For the text-containing cell, return its midpoint in (X, Y) coordinate format. 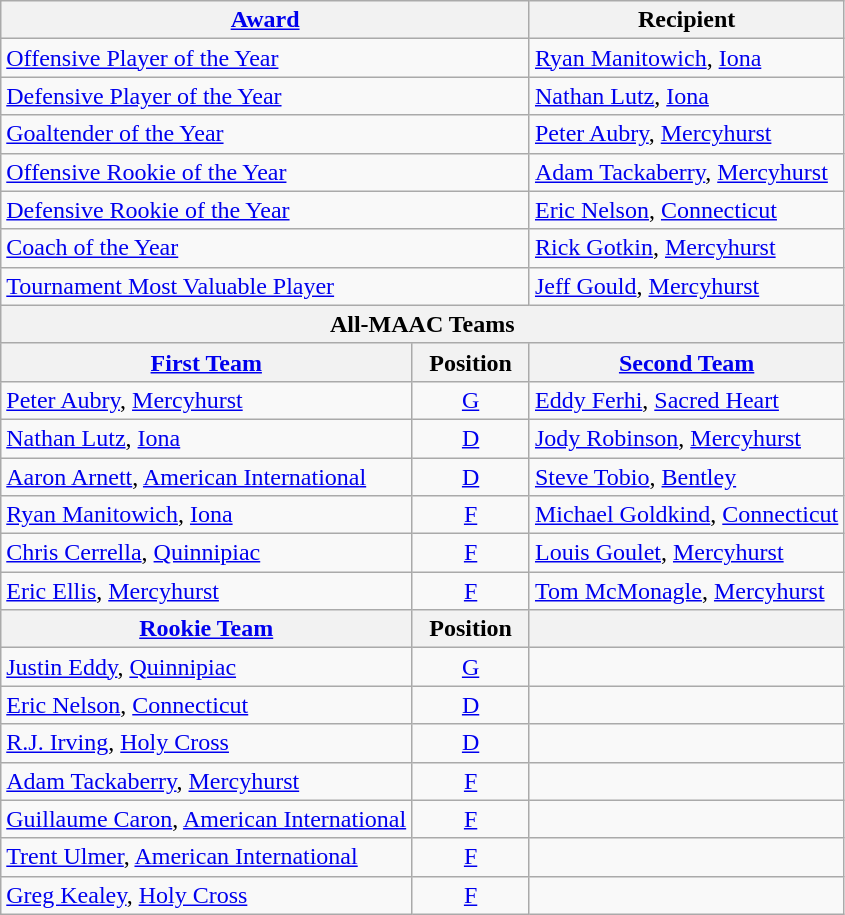
Award (266, 20)
Michael Goldkind, Connecticut (686, 515)
Justin Eddy, Quinnipiac (206, 667)
Trent Ulmer, American International (206, 857)
All-MAAC Teams (422, 324)
Offensive Rookie of the Year (266, 172)
Second Team (686, 362)
Tom McMonagle, Mercyhurst (686, 591)
Aaron Arnett, American International (206, 477)
Jody Robinson, Mercyhurst (686, 438)
R.J. Irving, Holy Cross (206, 743)
Defensive Player of the Year (266, 96)
Jeff Gould, Mercyhurst (686, 286)
Eddy Ferhi, Sacred Heart (686, 400)
Greg Kealey, Holy Cross (206, 895)
First Team (206, 362)
Tournament Most Valuable Player (266, 286)
Louis Goulet, Mercyhurst (686, 553)
Chris Cerrella, Quinnipiac (206, 553)
Recipient (686, 20)
Coach of the Year (266, 248)
Rick Gotkin, Mercyhurst (686, 248)
Eric Ellis, Mercyhurst (206, 591)
Guillaume Caron, American International (206, 819)
Offensive Player of the Year (266, 58)
Defensive Rookie of the Year (266, 210)
Goaltender of the Year (266, 134)
Steve Tobio, Bentley (686, 477)
Rookie Team (206, 629)
